Locate the cell with the specified text and output its [X, Y] center coordinate. 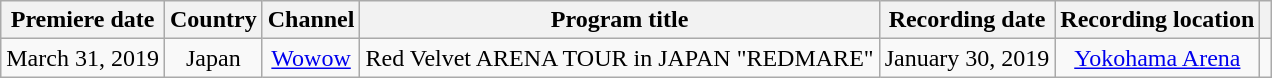
Recording date [967, 20]
Country [213, 20]
March 31, 2019 [83, 58]
Red Velvet ARENA TOUR in JAPAN "REDMARE" [620, 58]
Recording location [1158, 20]
Wowow [311, 58]
January 30, 2019 [967, 58]
Program title [620, 20]
Yokohama Arena [1158, 58]
Channel [311, 20]
Japan [213, 58]
Premiere date [83, 20]
